From the cell containing the given text, extract its center point as [X, Y] coordinate. 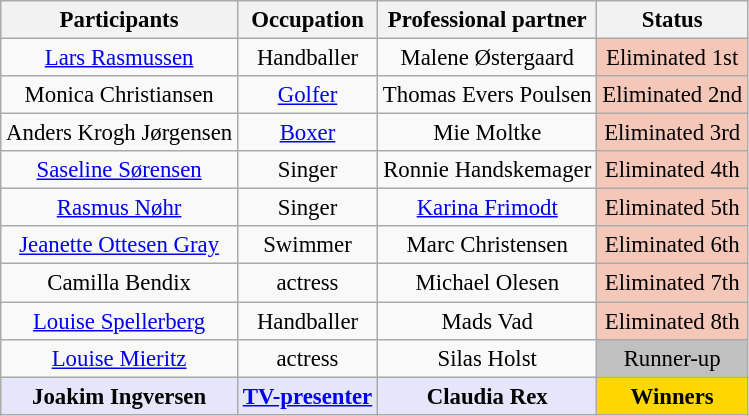
Eliminated 1st [672, 58]
Monica Christiansen [120, 95]
Malene Østergaard [488, 58]
Lars Rasmussen [120, 58]
Eliminated 4th [672, 170]
Marc Christensen [488, 245]
Eliminated 3rd [672, 133]
Winners [672, 396]
Karina Frimodt [488, 208]
Silas Holst [488, 358]
Mads Vad [488, 321]
Thomas Evers Poulsen [488, 95]
Claudia Rex [488, 396]
Ronnie Handskemager [488, 170]
Eliminated 7th [672, 283]
Saseline Sørensen [120, 170]
Participants [120, 20]
Michael Olesen [488, 283]
Occupation [307, 20]
Eliminated 8th [672, 321]
Swimmer [307, 245]
Golfer [307, 95]
Runner-up [672, 358]
TV-presenter [307, 396]
Rasmus Nøhr [120, 208]
Jeanette Ottesen Gray [120, 245]
Louise Spellerberg [120, 321]
Status [672, 20]
Mie Moltke [488, 133]
Louise Mieritz [120, 358]
Anders Krogh Jørgensen [120, 133]
Eliminated 6th [672, 245]
Camilla Bendix [120, 283]
Boxer [307, 133]
Joakim Ingversen [120, 396]
Professional partner [488, 20]
Eliminated 2nd [672, 95]
Eliminated 5th [672, 208]
